From the cell containing the given text, extract its center point as (x, y) coordinate. 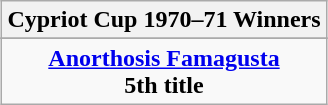
Anorthosis Famagusta5th title (164, 72)
Cypriot Cup 1970–71 Winners (164, 20)
